Locate the cell with the specified text and output its (X, Y) center coordinate. 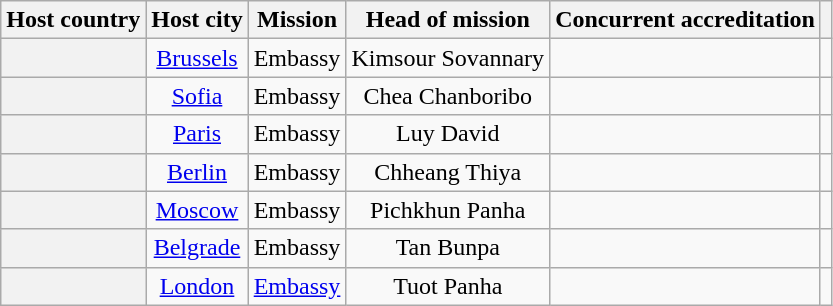
Mission (297, 20)
Tuot Panha (448, 286)
Paris (197, 134)
Belgrade (197, 248)
Host city (197, 20)
Concurrent accreditation (686, 20)
Luy David (448, 134)
Berlin (197, 172)
Head of mission (448, 20)
Sofia (197, 96)
Brussels (197, 58)
Kimsour Sovannary (448, 58)
Chea Chanboribo (448, 96)
Moscow (197, 210)
Pichkhun Panha (448, 210)
Host country (74, 20)
Tan Bunpa (448, 248)
London (197, 286)
Chheang Thiya (448, 172)
